Identify which cell holds the provided text, then report its [X, Y] central coordinate. 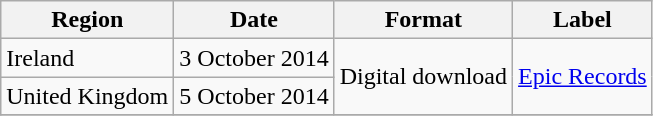
Format [423, 20]
Region [88, 20]
Ireland [88, 58]
Digital download [423, 77]
Epic Records [583, 77]
United Kingdom [88, 96]
5 October 2014 [254, 96]
Date [254, 20]
3 October 2014 [254, 58]
Label [583, 20]
